Return [X, Y] of the center of cell containing provided text 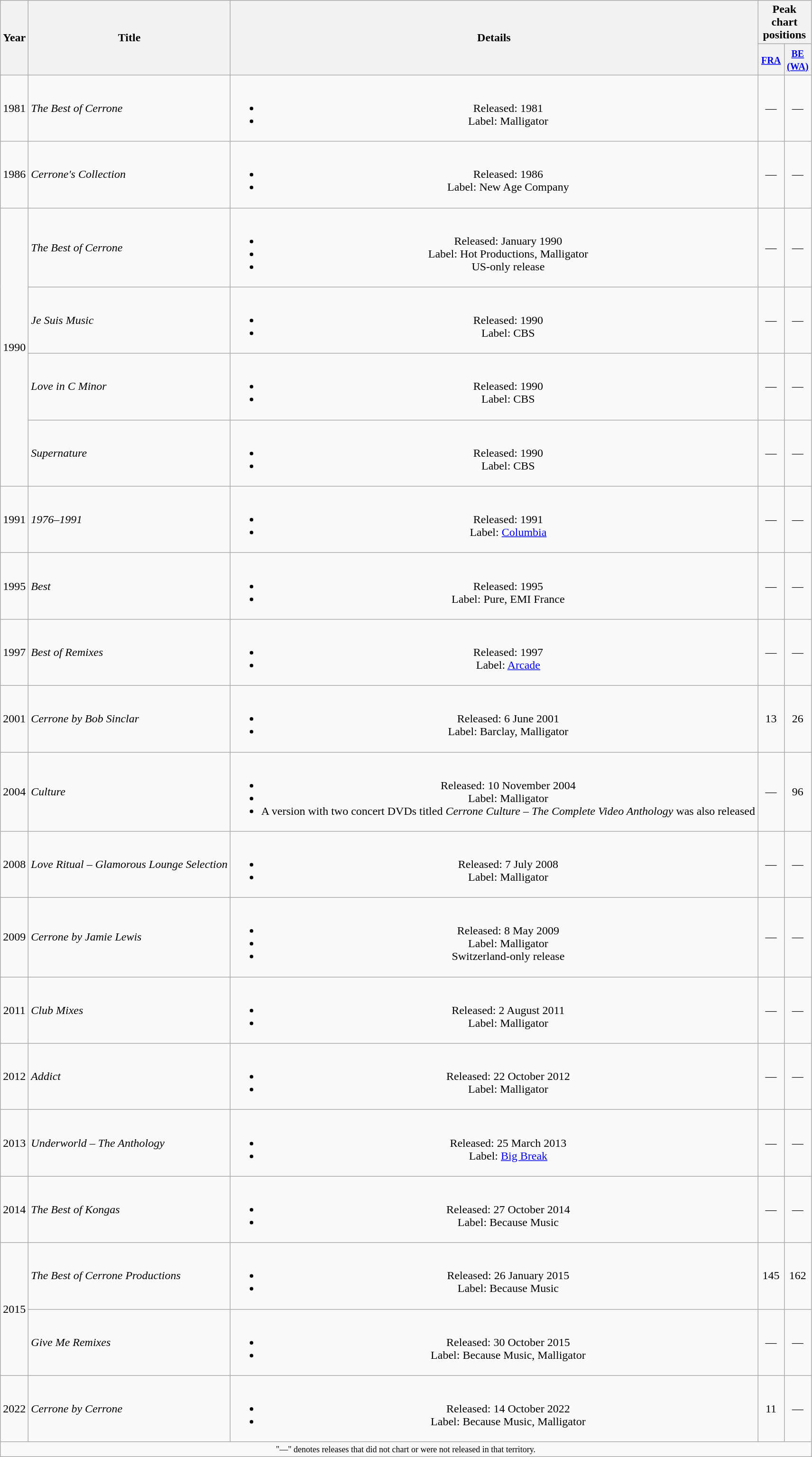
2013 [14, 1143]
Love in C Minor [129, 387]
Released: 10 November 2004Label: MalligatorA version with two concert DVDs titled Cerrone Culture – The Complete Video Anthology was also released [494, 792]
BE (WA) [798, 60]
26 [798, 719]
Cerrone's Collection [129, 175]
Released: 14 October 2022Label: Because Music, Malligator [494, 1409]
2012 [14, 1077]
"—" denotes releases that did not chart or were not released in that territory. [406, 1449]
2001 [14, 719]
Released: 27 October 2014Label: Because Music [494, 1209]
Cerrone by Jamie Lewis [129, 937]
2022 [14, 1409]
Culture [129, 792]
162 [798, 1276]
Released: 25 March 2013Label: Big Break [494, 1143]
13 [771, 719]
2004 [14, 792]
1981 [14, 108]
Released: 26 January 2015Label: Because Music [494, 1276]
Released: 6 June 2001Label: Barclay, Malligator [494, 719]
Released: 8 May 2009Label: MalligatorSwitzerland-only release [494, 937]
Underworld – The Anthology [129, 1143]
Released: 2 August 2011Label: Malligator [494, 1010]
Best [129, 586]
2015 [14, 1309]
Addict [129, 1077]
Released: 1997Label: Arcade [494, 652]
The Best of Cerrone Productions [129, 1276]
Released: 1981Label: Malligator [494, 108]
Love Ritual – Glamorous Lounge Selection [129, 865]
The Best of Kongas [129, 1209]
Released: 30 October 2015Label: Because Music, Malligator [494, 1342]
Released: 1986Label: New Age Company [494, 175]
Released: 1991Label: Columbia [494, 519]
Je Suis Music [129, 320]
1995 [14, 586]
Released: 7 July 2008Label: Malligator [494, 865]
Give Me Remixes [129, 1342]
Cerrone by Cerrone [129, 1409]
145 [771, 1276]
2014 [14, 1209]
2011 [14, 1010]
FRA [771, 60]
1991 [14, 519]
Released: 1995Label: Pure, EMI France [494, 586]
Title [129, 38]
Supernature [129, 453]
1986 [14, 175]
Peak chart positions [784, 22]
96 [798, 792]
2008 [14, 865]
Released: 22 October 2012Label: Malligator [494, 1077]
1997 [14, 652]
1976–1991 [129, 519]
Released: January 1990Label: Hot Productions, MalligatorUS-only release [494, 248]
Year [14, 38]
Club Mixes [129, 1010]
1990 [14, 347]
11 [771, 1409]
2009 [14, 937]
Cerrone by Bob Sinclar [129, 719]
Best of Remixes [129, 652]
Details [494, 38]
